Identify which cell holds the provided text, then report its (X, Y) central coordinate. 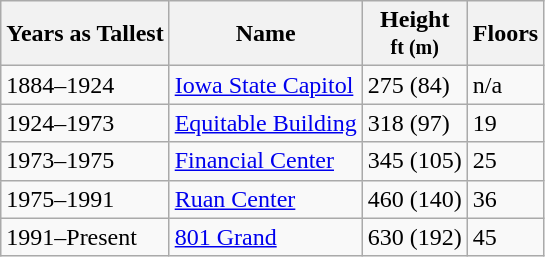
460 (140) (414, 199)
Equitable Building (266, 123)
1975–1991 (85, 199)
Iowa State Capitol (266, 85)
630 (192) (414, 237)
Floors (505, 34)
275 (84) (414, 85)
801 Grand (266, 237)
1884–1924 (85, 85)
Financial Center (266, 161)
25 (505, 161)
n/a (505, 85)
36 (505, 199)
345 (105) (414, 161)
Heightft (m) (414, 34)
19 (505, 123)
1973–1975 (85, 161)
1924–1973 (85, 123)
Ruan Center (266, 199)
1991–Present (85, 237)
Name (266, 34)
Years as Tallest (85, 34)
318 (97) (414, 123)
45 (505, 237)
